Search for the cell housing the specified text and yield its [X, Y] center coordinate. 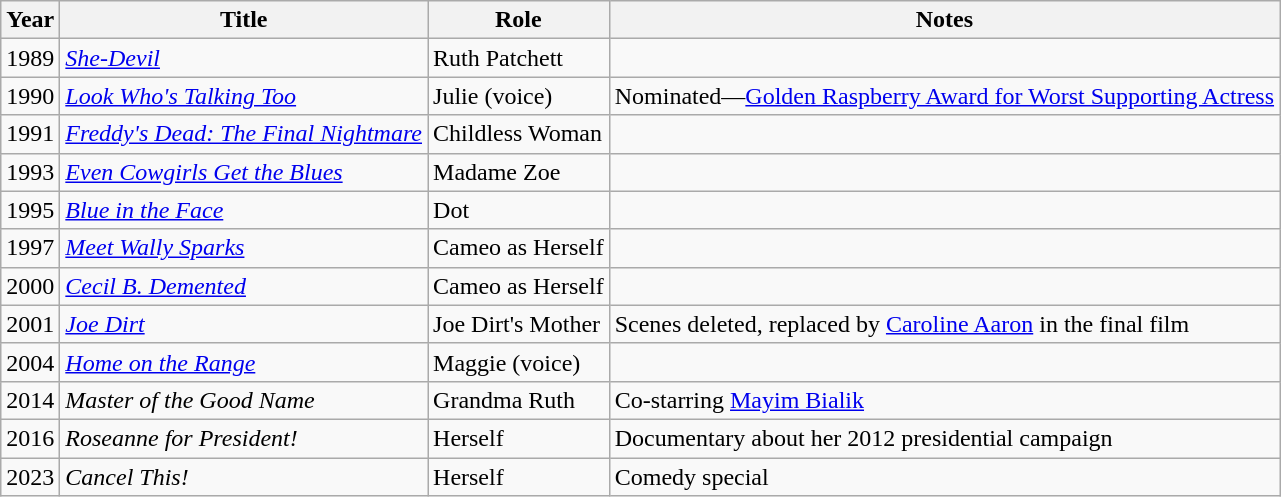
Madame Zoe [519, 172]
Role [519, 20]
1991 [30, 134]
Blue in the Face [244, 210]
Dot [519, 210]
1997 [30, 248]
1995 [30, 210]
Look Who's Talking Too [244, 96]
Grandma Ruth [519, 400]
Roseanne for President! [244, 438]
Joe Dirt [244, 324]
Childless Woman [519, 134]
2004 [30, 362]
Comedy special [944, 477]
2016 [30, 438]
1989 [30, 58]
Nominated—Golden Raspberry Award for Worst Supporting Actress [944, 96]
2000 [30, 286]
Title [244, 20]
2023 [30, 477]
Joe Dirt's Mother [519, 324]
Home on the Range [244, 362]
Documentary about her 2012 presidential campaign [944, 438]
Freddy's Dead: The Final Nightmare [244, 134]
Cecil B. Demented [244, 286]
Cancel This! [244, 477]
She-Devil [244, 58]
1993 [30, 172]
Julie (voice) [519, 96]
Scenes deleted, replaced by Caroline Aaron in the final film [944, 324]
Even Cowgirls Get the Blues [244, 172]
Co-starring Mayim Bialik [944, 400]
Master of the Good Name [244, 400]
Year [30, 20]
1990 [30, 96]
2001 [30, 324]
Ruth Patchett [519, 58]
Notes [944, 20]
Meet Wally Sparks [244, 248]
Maggie (voice) [519, 362]
2014 [30, 400]
